For the text-containing cell, return its midpoint in (x, y) coordinate format. 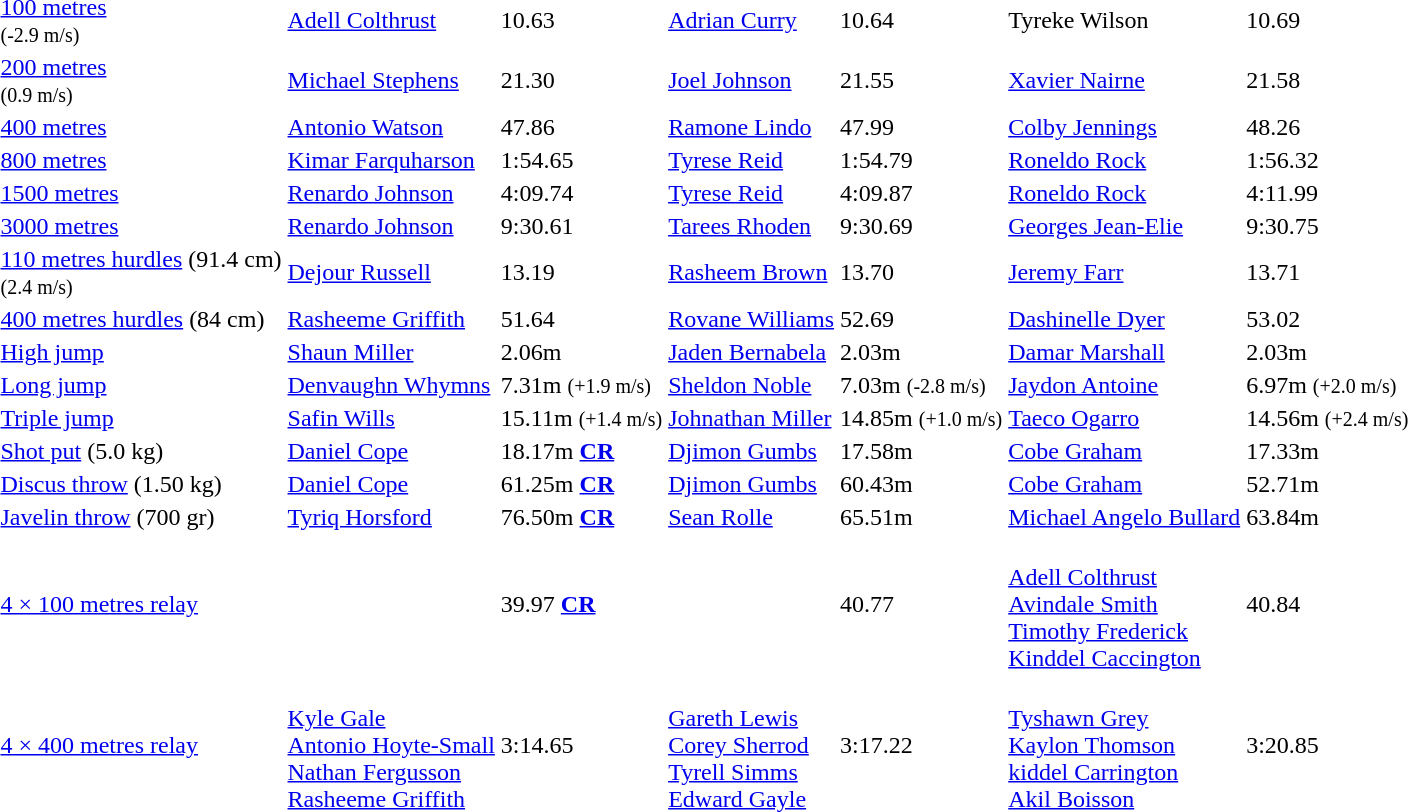
Jeremy Farr (1124, 272)
2.06m (581, 352)
4:09.87 (922, 193)
17.58m (922, 451)
Sean Rolle (752, 517)
Georges Jean-Elie (1124, 226)
47.86 (581, 127)
7.03m (-2.8 m/s) (922, 385)
76.50m CR (581, 517)
7.31m (+1.9 m/s) (581, 385)
Dashinelle Dyer (1124, 319)
39.97 CR (581, 604)
47.99 (922, 127)
Rovane Williams (752, 319)
Safin Wills (391, 418)
Michael Angelo Bullard (1124, 517)
2.03m (922, 352)
9:30.61 (581, 226)
Ramone Lindo (752, 127)
Antonio Watson (391, 127)
9:30.69 (922, 226)
65.51m (922, 517)
13.70 (922, 272)
21.55 (922, 80)
Michael Stephens (391, 80)
Denvaughn Whymns (391, 385)
Tyriq Horsford (391, 517)
13.19 (581, 272)
1:54.79 (922, 160)
Adell Colthrust Avindale Smith Timothy Frederick Kinddel Caccington (1124, 604)
61.25m CR (581, 484)
Kimar Farquharson (391, 160)
15.11m (+1.4 m/s) (581, 418)
1:54.65 (581, 160)
Damar Marshall (1124, 352)
Dejour Russell (391, 272)
51.64 (581, 319)
Rasheeme Griffith (391, 319)
Joel Johnson (752, 80)
Rasheem Brown (752, 272)
14.85m (+1.0 m/s) (922, 418)
Taeco Ogarro (1124, 418)
Colby Jennings (1124, 127)
Shaun Miller (391, 352)
Xavier Nairne (1124, 80)
18.17m CR (581, 451)
60.43m (922, 484)
Jaydon Antoine (1124, 385)
Jaden Bernabela (752, 352)
40.77 (922, 604)
4:09.74 (581, 193)
Johnathan Miller (752, 418)
Sheldon Noble (752, 385)
52.69 (922, 319)
Tarees Rhoden (752, 226)
21.30 (581, 80)
